Return [x, y] of the center of cell containing provided text 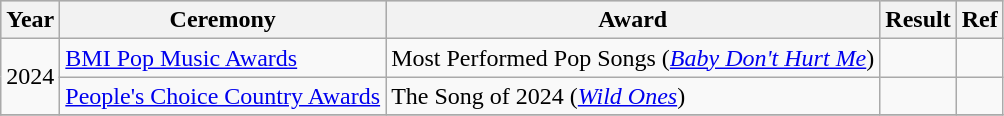
People's Choice Country Awards [223, 96]
Result [918, 20]
2024 [30, 77]
BMI Pop Music Awards [223, 58]
Ref [980, 20]
The Song of 2024 (Wild Ones) [633, 96]
Most Performed Pop Songs (Baby Don't Hurt Me) [633, 58]
Ceremony [223, 20]
Award [633, 20]
Year [30, 20]
